Identify which cell holds the provided text, then report its (X, Y) central coordinate. 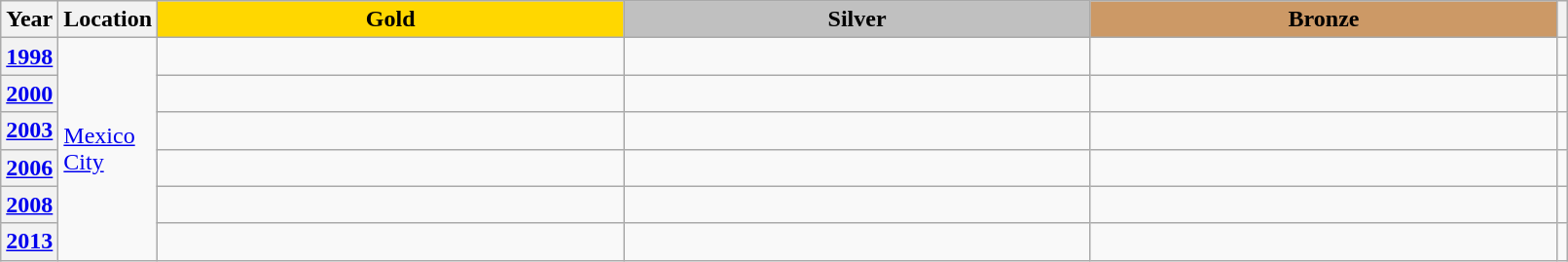
2013 (29, 242)
2000 (29, 94)
2006 (29, 168)
Bronze (1324, 19)
Gold (391, 19)
2003 (29, 131)
2008 (29, 205)
Location (108, 19)
Year (29, 19)
1998 (29, 56)
Silver (857, 19)
Mexico City (108, 149)
